For the text-containing cell, return its midpoint in (x, y) coordinate format. 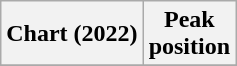
Peakposition (189, 34)
Chart (2022) (72, 34)
